From the cell containing the given text, extract its center point as [x, y] coordinate. 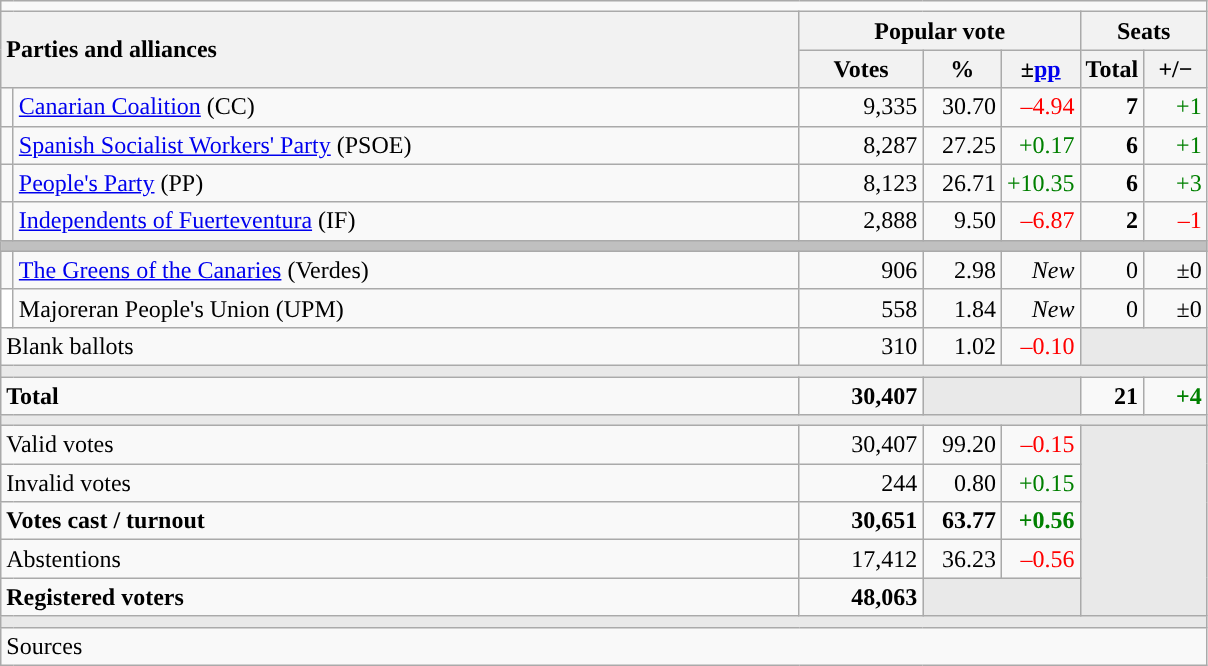
558 [861, 308]
Seats [1144, 31]
–0.56 [1040, 559]
310 [861, 346]
% [962, 69]
+4 [1176, 395]
People's Party (PP) [406, 183]
30.70 [962, 107]
17,412 [861, 559]
+/− [1176, 69]
Blank ballots [400, 346]
Independents of Fuerteventura (IF) [406, 221]
2,888 [861, 221]
Popular vote [940, 31]
Spanish Socialist Workers' Party (PSOE) [406, 145]
Sources [604, 646]
2 [1112, 221]
Abstentions [400, 559]
+0.15 [1040, 483]
The Greens of the Canaries (Verdes) [406, 270]
244 [861, 483]
8,287 [861, 145]
–6.87 [1040, 221]
Canarian Coalition (CC) [406, 107]
+0.56 [1040, 521]
–0.15 [1040, 445]
Parties and alliances [400, 50]
2.98 [962, 270]
9.50 [962, 221]
48,063 [861, 597]
–4.94 [1040, 107]
26.71 [962, 183]
99.20 [962, 445]
Votes cast / turnout [400, 521]
9,335 [861, 107]
8,123 [861, 183]
–1 [1176, 221]
+3 [1176, 183]
Registered voters [400, 597]
±pp [1040, 69]
30,651 [861, 521]
1.84 [962, 308]
–0.10 [1040, 346]
Valid votes [400, 445]
906 [861, 270]
Majoreran People's Union (UPM) [406, 308]
Votes [861, 69]
27.25 [962, 145]
1.02 [962, 346]
21 [1112, 395]
7 [1112, 107]
Invalid votes [400, 483]
63.77 [962, 521]
+0.17 [1040, 145]
36.23 [962, 559]
+10.35 [1040, 183]
0.80 [962, 483]
